Output the (X, Y) coordinate of the center of the cell containing the given text.  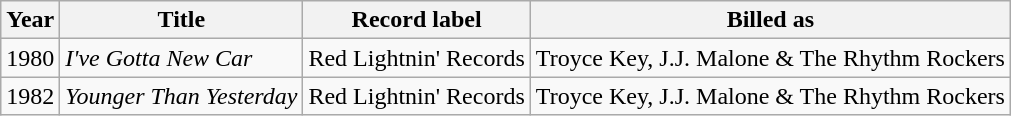
Record label (416, 20)
Year (30, 20)
1980 (30, 58)
1982 (30, 96)
I've Gotta New Car (182, 58)
Younger Than Yesterday (182, 96)
Title (182, 20)
Billed as (770, 20)
